Output the [X, Y] coordinate of the center of the cell containing the given text.  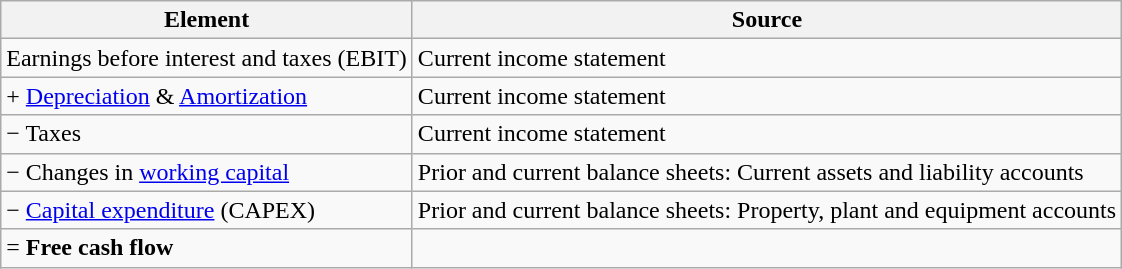
Prior and current balance sheets: Property, plant and equipment accounts [766, 210]
− Changes in working capital [207, 172]
+ Depreciation & Amortization [207, 96]
− Capital expenditure (CAPEX) [207, 210]
Prior and current balance sheets: Current assets and liability accounts [766, 172]
= Free cash flow [207, 248]
Element [207, 20]
Source [766, 20]
− Taxes [207, 134]
Earnings before interest and taxes (EBIT) [207, 58]
